Locate the cell with the specified text and output its (X, Y) center coordinate. 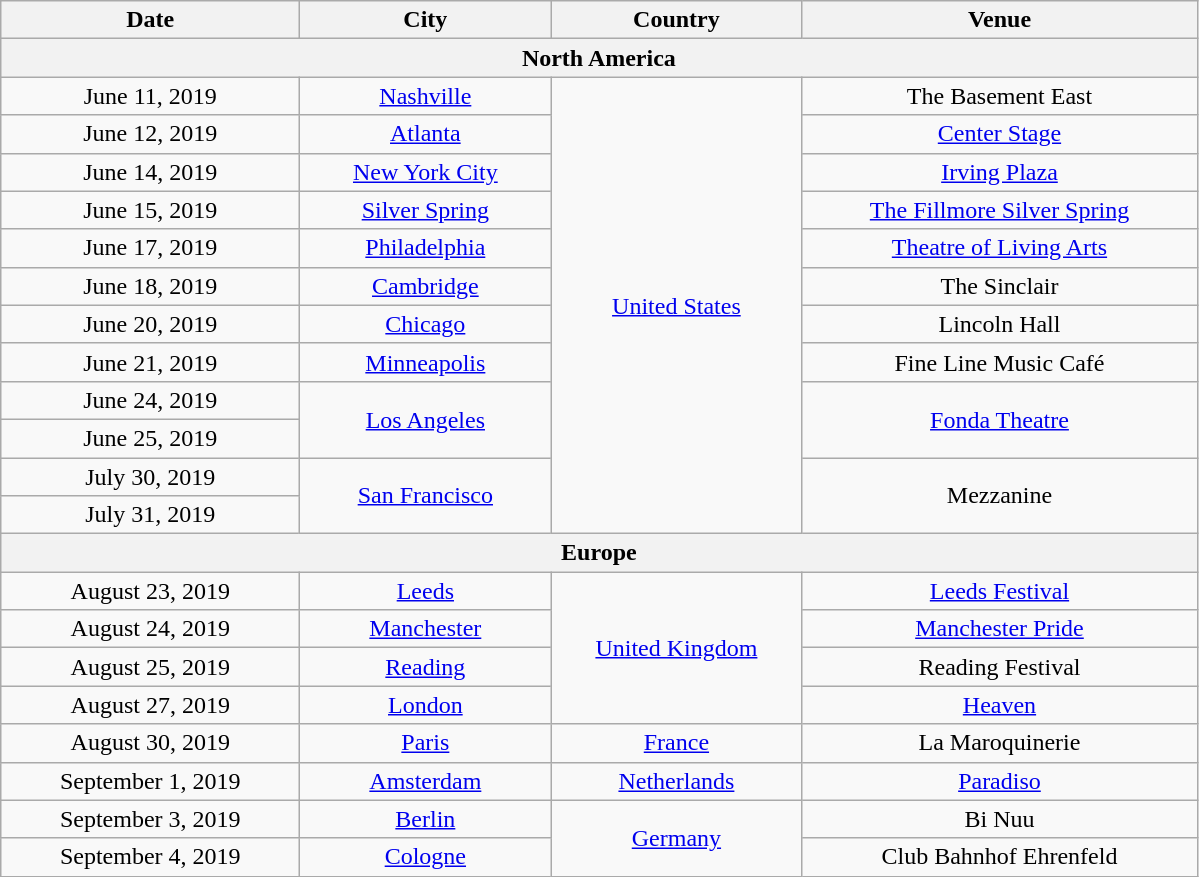
June 25, 2019 (150, 438)
August 24, 2019 (150, 629)
Europe (599, 553)
June 24, 2019 (150, 400)
City (426, 20)
Lincoln Hall (1000, 324)
Silver Spring (426, 210)
Philadelphia (426, 248)
August 25, 2019 (150, 667)
Germany (676, 838)
Irving Plaza (1000, 172)
June 20, 2019 (150, 324)
Mezzanine (1000, 496)
September 4, 2019 (150, 857)
Country (676, 20)
United Kingdom (676, 648)
Leeds (426, 591)
Cologne (426, 857)
June 18, 2019 (150, 286)
June 21, 2019 (150, 362)
Fine Line Music Café (1000, 362)
The Fillmore Silver Spring (1000, 210)
Leeds Festival (1000, 591)
New York City (426, 172)
Minneapolis (426, 362)
Reading Festival (1000, 667)
September 1, 2019 (150, 781)
Cambridge (426, 286)
June 14, 2019 (150, 172)
London (426, 705)
The Sinclair (1000, 286)
The Basement East (1000, 96)
France (676, 743)
Berlin (426, 819)
June 15, 2019 (150, 210)
July 31, 2019 (150, 515)
San Francisco (426, 496)
Theatre of Living Arts (1000, 248)
Atlanta (426, 134)
Los Angeles (426, 419)
Manchester (426, 629)
June 17, 2019 (150, 248)
La Maroquinerie (1000, 743)
Venue (1000, 20)
Paris (426, 743)
Date (150, 20)
August 27, 2019 (150, 705)
Nashville (426, 96)
Fonda Theatre (1000, 419)
North America (599, 58)
Club Bahnhof Ehrenfeld (1000, 857)
September 3, 2019 (150, 819)
June 12, 2019 (150, 134)
Manchester Pride (1000, 629)
Paradiso (1000, 781)
August 30, 2019 (150, 743)
Heaven (1000, 705)
Netherlands (676, 781)
Center Stage (1000, 134)
Reading (426, 667)
Chicago (426, 324)
June 11, 2019 (150, 96)
July 30, 2019 (150, 477)
United States (676, 306)
August 23, 2019 (150, 591)
Bi Nuu (1000, 819)
Amsterdam (426, 781)
